For the text-containing cell, return its midpoint in (x, y) coordinate format. 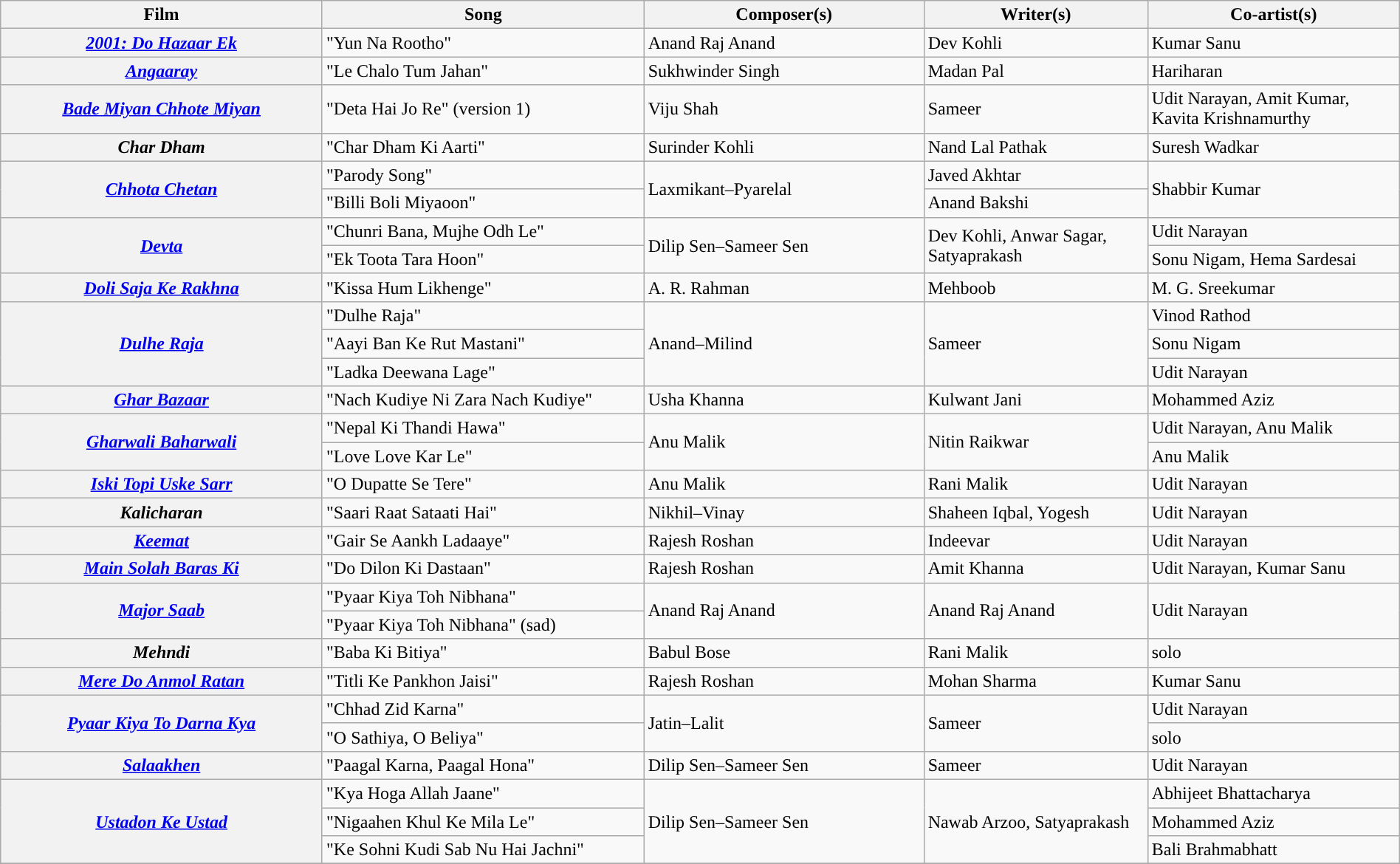
"Aayi Ban Ke Rut Mastani" (483, 343)
"Deta Hai Jo Re" (version 1) (483, 109)
"Ke Sohni Kudi Sab Nu Hai Jachni" (483, 850)
Iski Topi Uske Sarr (162, 484)
Jatin–Lalit (784, 723)
"Gair Se Aankh Ladaaye" (483, 541)
Film (162, 15)
Composer(s) (784, 15)
Udit Narayan, Amit Kumar, Kavita Krishnamurthy (1273, 109)
"O Dupatte Se Tere" (483, 484)
"Pyaar Kiya Toh Nibhana" (483, 597)
"Do Dilon Ki Dastaan" (483, 569)
Angaaray (162, 71)
Shabbir Kumar (1273, 189)
Dev Kohli, Anwar Sagar, Satyaprakash (1035, 245)
"Parody Song" (483, 175)
Dulhe Raja (162, 343)
"Kissa Hum Likhenge" (483, 287)
Suresh Wadkar (1273, 147)
Babul Bose (784, 653)
Sukhwinder Singh (784, 71)
"Chhad Zid Karna" (483, 709)
Madan Pal (1035, 71)
Viju Shah (784, 109)
Bade Miyan Chhote Miyan (162, 109)
M. G. Sreekumar (1273, 287)
A. R. Rahman (784, 287)
"Nach Kudiye Ni Zara Nach Kudiye" (483, 400)
"O Sathiya, O Beliya" (483, 737)
Nitin Raikwar (1035, 442)
Mehboob (1035, 287)
Vinod Rathod (1273, 315)
Mere Do Anmol Ratan (162, 681)
Kulwant Jani (1035, 400)
Anand Bakshi (1035, 203)
"Nigaahen Khul Ke Mila Le" (483, 822)
"Paagal Karna, Paagal Hona" (483, 765)
Mehndi (162, 653)
Mohan Sharma (1035, 681)
Udit Narayan, Anu Malik (1273, 428)
Sonu Nigam (1273, 343)
Kalicharan (162, 512)
"Billi Boli Miyaoon" (483, 203)
Gharwali Baharwali (162, 442)
Ghar Bazaar (162, 400)
Writer(s) (1035, 15)
Laxmikant–Pyarelal (784, 189)
Salaakhen (162, 765)
Nand Lal Pathak (1035, 147)
Pyaar Kiya To Darna Kya (162, 723)
Sonu Nigam, Hema Sardesai (1273, 259)
Amit Khanna (1035, 569)
"Ladka Deewana Lage" (483, 371)
"Le Chalo Tum Jahan" (483, 71)
Bali Brahmabhatt (1273, 850)
Nawab Arzoo, Satyaprakash (1035, 821)
2001: Do Hazaar Ek (162, 43)
Hariharan (1273, 71)
"Love Love Kar Le" (483, 456)
Keemat (162, 541)
"Chunri Bana, Mujhe Odh Le" (483, 231)
"Titli Ke Pankhon Jaisi" (483, 681)
Song (483, 15)
Usha Khanna (784, 400)
Javed Akhtar (1035, 175)
Udit Narayan, Kumar Sanu (1273, 569)
Major Saab (162, 611)
Char Dham (162, 147)
Dev Kohli (1035, 43)
Ustadon Ke Ustad (162, 821)
"Char Dham Ki Aarti" (483, 147)
Nikhil–Vinay (784, 512)
"Nepal Ki Thandi Hawa" (483, 428)
Shaheen Iqbal, Yogesh (1035, 512)
"Kya Hoga Allah Jaane" (483, 793)
"Pyaar Kiya Toh Nibhana" (sad) (483, 625)
Anand–Milind (784, 343)
"Yun Na Rootho" (483, 43)
Doli Saja Ke Rakhna (162, 287)
Co-artist(s) (1273, 15)
"Ek Toota Tara Hoon" (483, 259)
Surinder Kohli (784, 147)
Devta (162, 245)
"Baba Ki Bitiya" (483, 653)
"Saari Raat Sataati Hai" (483, 512)
Main Solah Baras Ki (162, 569)
Abhijeet Bhattacharya (1273, 793)
Chhota Chetan (162, 189)
Indeevar (1035, 541)
"Dulhe Raja" (483, 315)
